Pinpoint the cell where the given text exists, returning its (X, Y) midpoint coordinate. 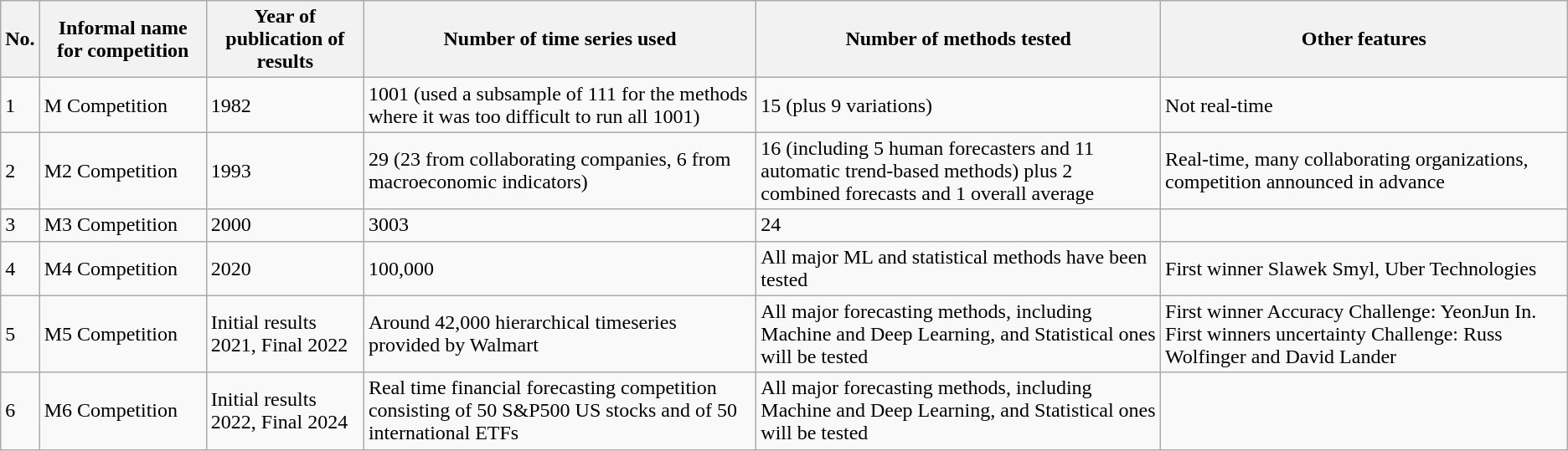
M6 Competition (122, 411)
Around 42,000 hierarchical timeseries provided by Walmart (560, 334)
1982 (285, 105)
1001 (used a subsample of 111 for the methods where it was too difficult to run all 1001) (560, 105)
2000 (285, 225)
All major ML and statistical methods have been tested (958, 268)
Initial results 2022, Final 2024 (285, 411)
5 (20, 334)
2 (20, 171)
100,000 (560, 268)
Initial results 2021, Final 2022 (285, 334)
First winner Slawek Smyl, Uber Technologies (1364, 268)
Real-time, many collaborating organizations, competition announced in advance (1364, 171)
M3 Competition (122, 225)
15 (plus 9 variations) (958, 105)
M Competition (122, 105)
16 (including 5 human forecasters and 11 automatic trend-based methods) plus 2 combined forecasts and 1 overall average (958, 171)
1 (20, 105)
Not real-time (1364, 105)
24 (958, 225)
4 (20, 268)
Informal name for competition (122, 39)
Real time financial forecasting competition consisting of 50 S&P500 US stocks and of 50 international ETFs (560, 411)
No. (20, 39)
6 (20, 411)
1993 (285, 171)
Number of methods tested (958, 39)
M4 Competition (122, 268)
M5 Competition (122, 334)
2020 (285, 268)
Number of time series used (560, 39)
M2 Competition (122, 171)
Year of publication of results (285, 39)
3003 (560, 225)
Other features (1364, 39)
29 (23 from collaborating companies, 6 from macroeconomic indicators) (560, 171)
First winner Accuracy Challenge: YeonJun In. First winners uncertainty Challenge: Russ Wolfinger and David Lander (1364, 334)
3 (20, 225)
